Search for the cell housing the specified text and yield its [X, Y] center coordinate. 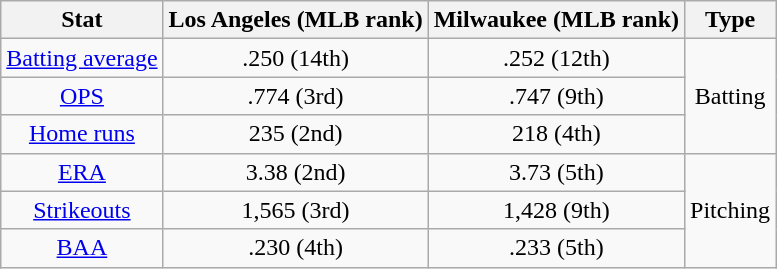
1,565 (3rd) [296, 210]
.230 (4th) [296, 248]
218 (4th) [556, 134]
.250 (14th) [296, 58]
BAA [82, 248]
.747 (9th) [556, 96]
Los Angeles (MLB rank) [296, 20]
Stat [82, 20]
OPS [82, 96]
Milwaukee (MLB rank) [556, 20]
235 (2nd) [296, 134]
Strikeouts [82, 210]
.774 (3rd) [296, 96]
Pitching [730, 210]
Batting average [82, 58]
3.38 (2nd) [296, 172]
1,428 (9th) [556, 210]
Batting [730, 96]
.252 (12th) [556, 58]
3.73 (5th) [556, 172]
ERA [82, 172]
.233 (5th) [556, 248]
Home runs [82, 134]
Type [730, 20]
